Provide the (x, y) coordinate of the cell's center where the given text is located.  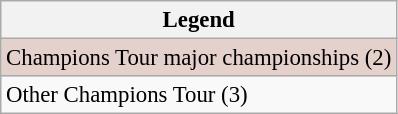
Legend (199, 20)
Other Champions Tour (3) (199, 95)
Champions Tour major championships (2) (199, 58)
